For the text-containing cell, return its midpoint in (x, y) coordinate format. 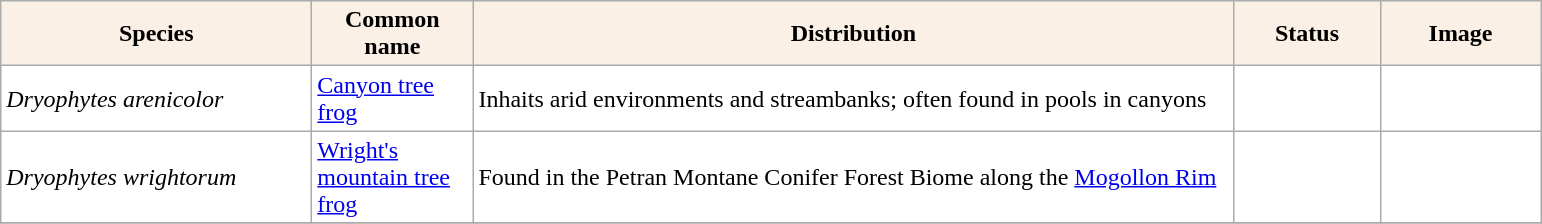
Canyon tree frog (392, 98)
Dryophytes wrightorum (156, 177)
Dryophytes arenicolor (156, 98)
Distribution (854, 34)
Found in the Petran Montane Conifer Forest Biome along the Mogollon Rim (854, 177)
Inhaits arid environments and streambanks; often found in pools in canyons (854, 98)
Status (1307, 34)
Common name (392, 34)
Image (1460, 34)
Species (156, 34)
Wright's mountain tree frog (392, 177)
